Provide the [x, y] coordinate of the cell's center where the given text is located.  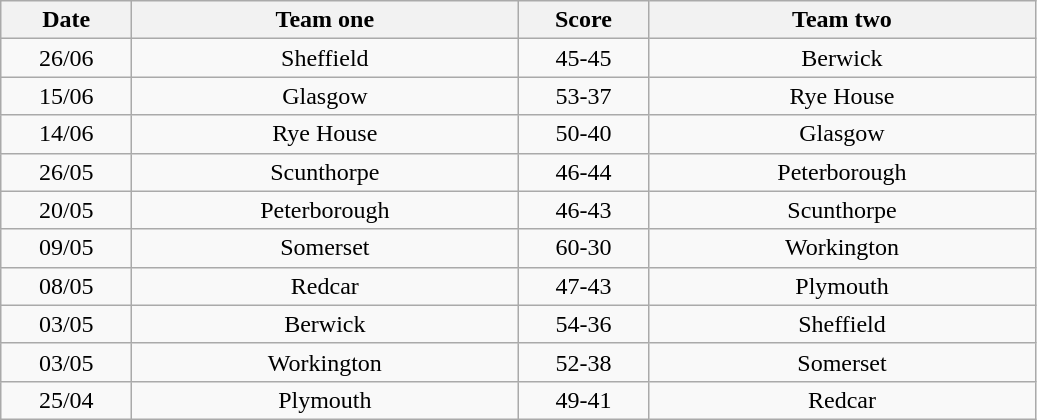
26/05 [66, 172]
14/06 [66, 134]
Date [66, 20]
46-43 [584, 210]
Team two [842, 20]
52-38 [584, 362]
60-30 [584, 248]
Score [584, 20]
26/06 [66, 58]
45-45 [584, 58]
46-44 [584, 172]
25/04 [66, 400]
Team one [325, 20]
54-36 [584, 324]
09/05 [66, 248]
49-41 [584, 400]
53-37 [584, 96]
50-40 [584, 134]
47-43 [584, 286]
15/06 [66, 96]
08/05 [66, 286]
20/05 [66, 210]
